Pinpoint the cell where the given text exists, returning its [X, Y] midpoint coordinate. 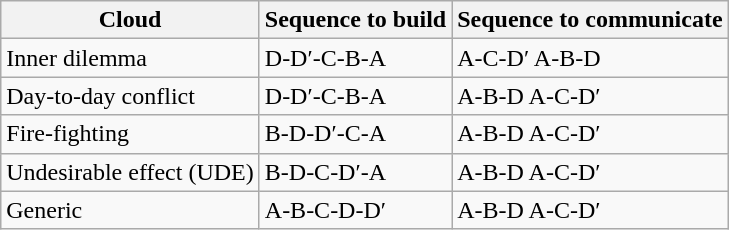
B-D-C-D′-A [355, 172]
Inner dilemma [130, 58]
Generic [130, 210]
Undesirable effect (UDE) [130, 172]
A-C-D′ A-B-D [590, 58]
Day-to-day conflict [130, 96]
B-D-D′-C-A [355, 134]
Sequence to build [355, 20]
A-B-C-D-D′ [355, 210]
Sequence to communicate [590, 20]
Fire-fighting [130, 134]
Cloud [130, 20]
